Detect which cell encompasses the target text, then output its [X, Y] center coordinate. 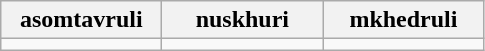
nuskhuri [242, 20]
mkhedruli [404, 20]
asomtavruli [82, 20]
